Provide the [X, Y] coordinate of the cell's center where the given text is located.  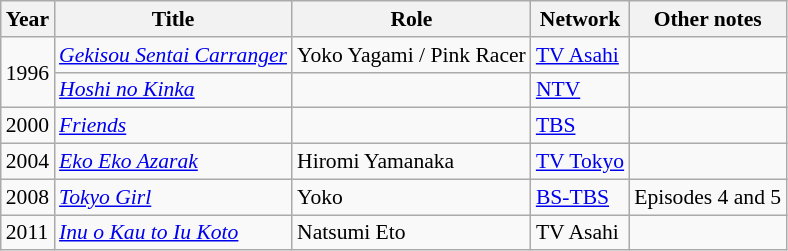
2008 [28, 197]
Title [173, 19]
Yoko [412, 197]
Role [412, 19]
Natsumi Eto [412, 233]
Tokyo Girl [173, 197]
Inu o Kau to Iu Koto [173, 233]
1996 [28, 72]
2000 [28, 126]
TBS [580, 126]
Yoko Yagami / Pink Racer [412, 55]
2011 [28, 233]
Hiromi Yamanaka [412, 162]
Network [580, 19]
TV Tokyo [580, 162]
Hoshi no Kinka [173, 90]
BS-TBS [580, 197]
Gekisou Sentai Carranger [173, 55]
NTV [580, 90]
Year [28, 19]
2004 [28, 162]
Friends [173, 126]
Other notes [708, 19]
Eko Eko Azarak [173, 162]
Episodes 4 and 5 [708, 197]
